Search for the cell housing the specified text and yield its [X, Y] center coordinate. 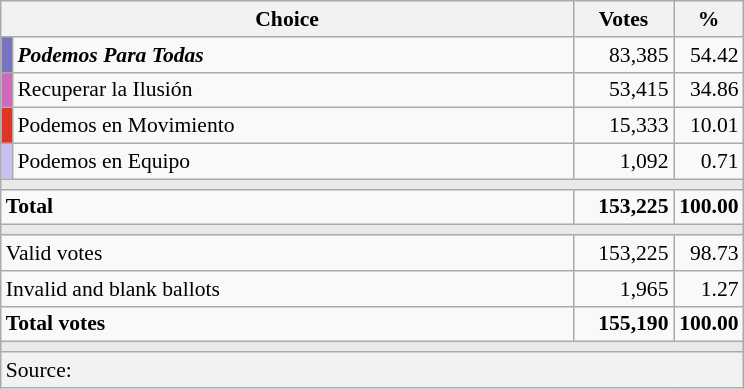
34.86 [709, 90]
Recuperar la Ilusión [292, 90]
Votes [623, 19]
Valid votes [288, 253]
Total votes [288, 324]
98.73 [709, 253]
Source: [372, 370]
% [709, 19]
Choice [288, 19]
0.71 [709, 162]
1,965 [623, 289]
1.27 [709, 289]
15,333 [623, 126]
1,092 [623, 162]
Podemos Para Todas [292, 55]
Invalid and blank ballots [288, 289]
10.01 [709, 126]
53,415 [623, 90]
83,385 [623, 55]
54.42 [709, 55]
Total [288, 207]
Podemos en Equipo [292, 162]
155,190 [623, 324]
Podemos en Movimiento [292, 126]
